Search for the cell housing the specified text and yield its (x, y) center coordinate. 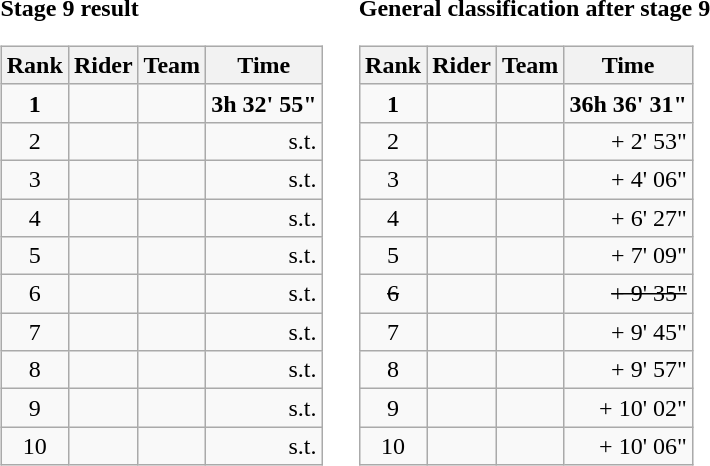
3h 32' 55" (264, 103)
36h 36' 31" (628, 103)
+ 7' 09" (628, 256)
+ 2' 53" (628, 141)
+ 9' 57" (628, 370)
+ 6' 27" (628, 217)
+ 9' 35" (628, 294)
+ 10' 02" (628, 408)
+ 9' 45" (628, 332)
+ 4' 06" (628, 179)
+ 10' 06" (628, 446)
